Pinpoint the cell where the given text exists, returning its [x, y] midpoint coordinate. 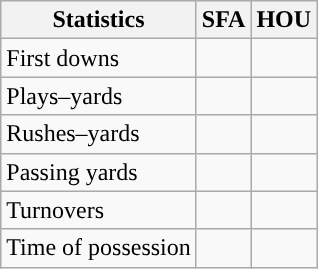
Plays–yards [99, 96]
Time of possession [99, 248]
Passing yards [99, 172]
HOU [284, 20]
Rushes–yards [99, 134]
SFA [224, 20]
Turnovers [99, 210]
First downs [99, 58]
Statistics [99, 20]
